Find where the given text appears and provide that cell's center as [X, Y] coordinate. 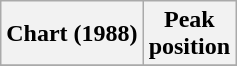
Peakposition [189, 34]
Chart (1988) [72, 34]
